Find where the given text appears and provide that cell's center as (x, y) coordinate. 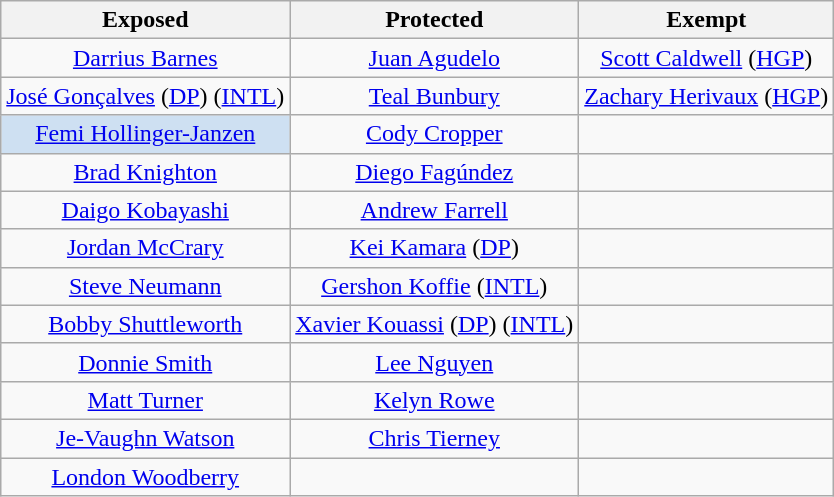
London Woodberry (146, 477)
Andrew Farrell (434, 210)
Chris Tierney (434, 438)
Jordan McCrary (146, 248)
Exempt (706, 20)
Juan Agudelo (434, 58)
Kei Kamara (DP) (434, 248)
Darrius Barnes (146, 58)
Bobby Shuttleworth (146, 324)
Steve Neumann (146, 286)
Donnie Smith (146, 362)
José Gonçalves (DP) (INTL) (146, 96)
Daigo Kobayashi (146, 210)
Femi Hollinger-Janzen (146, 134)
Diego Fagúndez (434, 172)
Exposed (146, 20)
Xavier Kouassi (DP) (INTL) (434, 324)
Brad Knighton (146, 172)
Kelyn Rowe (434, 400)
Scott Caldwell (HGP) (706, 58)
Lee Nguyen (434, 362)
Teal Bunbury (434, 96)
Matt Turner (146, 400)
Gershon Koffie (INTL) (434, 286)
Zachary Herivaux (HGP) (706, 96)
Cody Cropper (434, 134)
Je-Vaughn Watson (146, 438)
Protected (434, 20)
